Return the [X, Y] coordinate for the center point of the cell that contains the specified text.  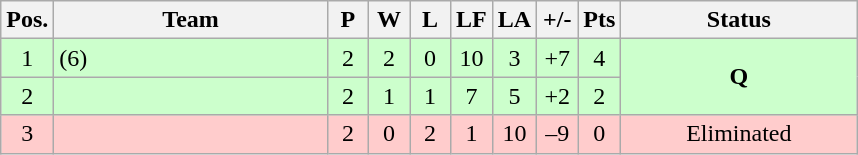
+/- [558, 20]
+2 [558, 96]
–9 [558, 134]
P [348, 20]
(6) [191, 58]
Team [191, 20]
W [388, 20]
7 [472, 96]
Eliminated [739, 134]
Status [739, 20]
+7 [558, 58]
5 [514, 96]
Pts [600, 20]
LF [472, 20]
4 [600, 58]
LA [514, 20]
Pos. [28, 20]
L [430, 20]
Q [739, 77]
